Scan for the cell matching the given text and deliver its (x, y) coordinate at center. 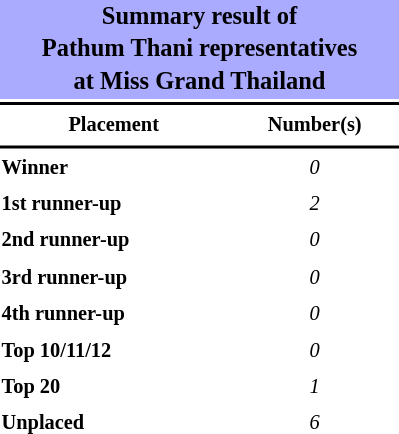
Top 20 (114, 387)
Top 10/11/12 (114, 351)
3rd runner-up (114, 278)
1st runner-up (114, 204)
Summary result ofPathum Thani representativesat Miss Grand Thailand (200, 50)
Placement (114, 125)
Winner (114, 168)
Number(s) (314, 125)
2 (314, 204)
2nd runner-up (114, 241)
4th runner-up (114, 314)
1 (314, 387)
